Provide the (x, y) coordinate of the cell's center where the given text is located.  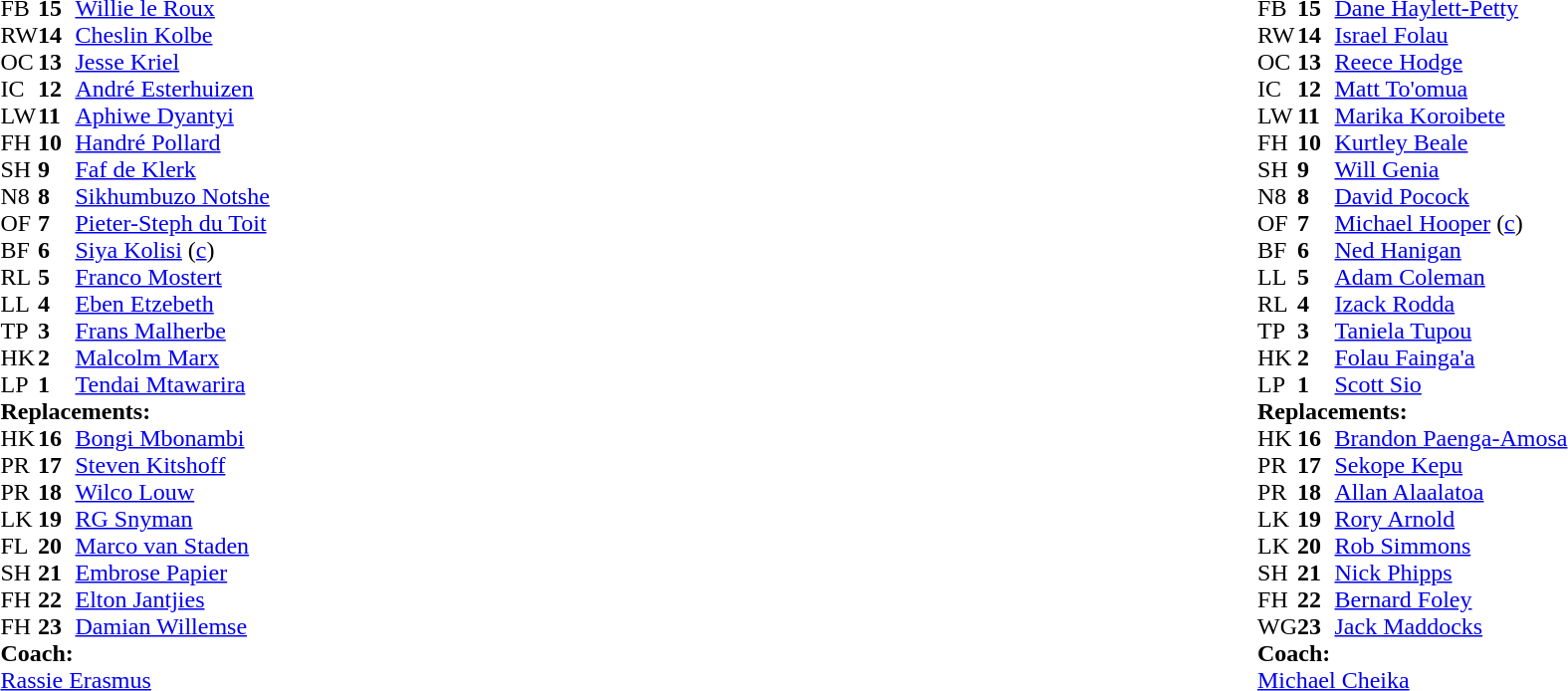
Frans Malherbe (173, 331)
Taniela Tupou (1452, 331)
Bernard Foley (1452, 599)
Izack Rodda (1452, 305)
Elton Jantjies (173, 599)
Steven Kitshoff (173, 466)
Faf de Klerk (173, 169)
Jack Maddocks (1452, 627)
Embrose Papier (173, 574)
Malcolm Marx (173, 358)
Sekope Kepu (1452, 466)
Aphiwe Dyantyi (173, 115)
Israel Folau (1452, 36)
Tendai Mtawarira (173, 384)
Cheslin Kolbe (173, 36)
Ned Hanigan (1452, 251)
FL (19, 546)
Matt To'omua (1452, 90)
Reece Hodge (1452, 62)
Kurtley Beale (1452, 143)
Marika Koroibete (1452, 115)
WG (1277, 627)
Scott Sio (1452, 384)
Adam Coleman (1452, 277)
Rory Arnold (1452, 520)
Handré Pollard (173, 143)
Michael Hooper (c) (1452, 223)
Eben Etzebeth (173, 305)
Pieter-Steph du Toit (173, 223)
Rob Simmons (1452, 546)
Folau Fainga'a (1452, 358)
Marco van Staden (173, 546)
David Pocock (1452, 197)
Wilco Louw (173, 492)
Bongi Mbonambi (173, 438)
Sikhumbuzo Notshe (173, 197)
Allan Alaalatoa (1452, 492)
André Esterhuizen (173, 90)
Siya Kolisi (c) (173, 251)
Will Genia (1452, 169)
Damian Willemse (173, 627)
RG Snyman (173, 520)
Jesse Kriel (173, 62)
Brandon Paenga-Amosa (1452, 438)
Nick Phipps (1452, 574)
Franco Mostert (173, 277)
